Search for the cell housing the specified text and yield its [X, Y] center coordinate. 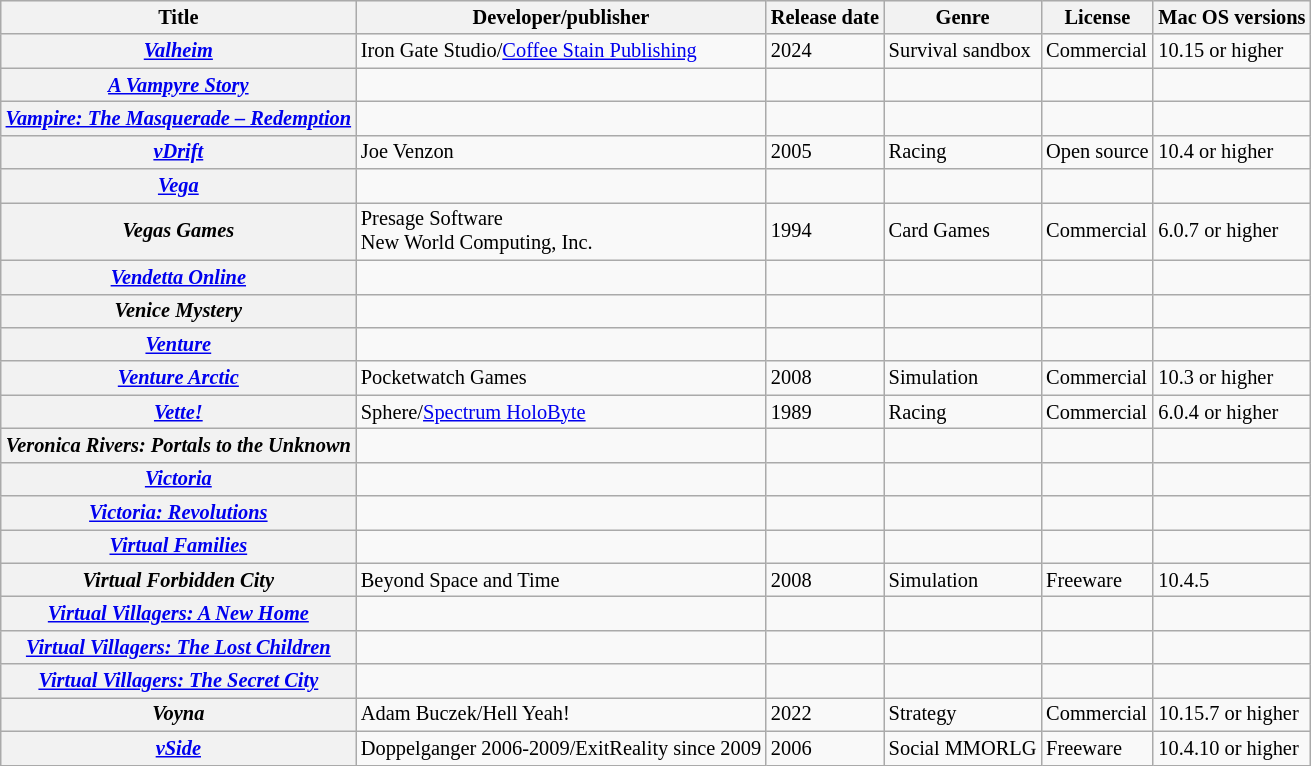
Voyna [178, 714]
A Vampyre Story [178, 85]
Release date [825, 17]
2006 [825, 748]
2024 [825, 51]
10.4.10 or higher [1232, 748]
Virtual Families [178, 546]
Vendetta Online [178, 277]
2005 [825, 152]
1989 [825, 412]
Valheim [178, 51]
Joe Venzon [561, 152]
10.4 or higher [1232, 152]
Veronica Rivers: Portals to the Unknown [178, 445]
Victoria [178, 479]
Presage SoftwareNew World Computing, Inc. [561, 231]
Venice Mystery [178, 311]
Vampire: The Masquerade – Redemption [178, 118]
Card Games [963, 231]
vSide [178, 748]
Virtual Villagers: The Secret City [178, 681]
Vette! [178, 412]
10.15.7 or higher [1232, 714]
Developer/publisher [561, 17]
vDrift [178, 152]
Survival sandbox [963, 51]
Victoria: Revolutions [178, 513]
Vegas Games [178, 231]
Sphere/Spectrum HoloByte [561, 412]
2022 [825, 714]
Virtual Villagers: The Lost Children [178, 647]
Genre [963, 17]
10.15 or higher [1232, 51]
Pocketwatch Games [561, 378]
Beyond Space and Time [561, 580]
Title [178, 17]
Venture Arctic [178, 378]
Social MMORLG [963, 748]
Iron Gate Studio/Coffee Stain Publishing [561, 51]
Vega [178, 186]
Adam Buczek/Hell Yeah! [561, 714]
Venture [178, 344]
Virtual Forbidden City [178, 580]
1994 [825, 231]
Doppelganger 2006-2009/ExitReality since 2009 [561, 748]
10.4.5 [1232, 580]
Open source [1097, 152]
6.0.7 or higher [1232, 231]
Virtual Villagers: A New Home [178, 613]
10.3 or higher [1232, 378]
Strategy [963, 714]
6.0.4 or higher [1232, 412]
License [1097, 17]
Mac OS versions [1232, 17]
